Detect which cell encompasses the target text, then output its [x, y] center coordinate. 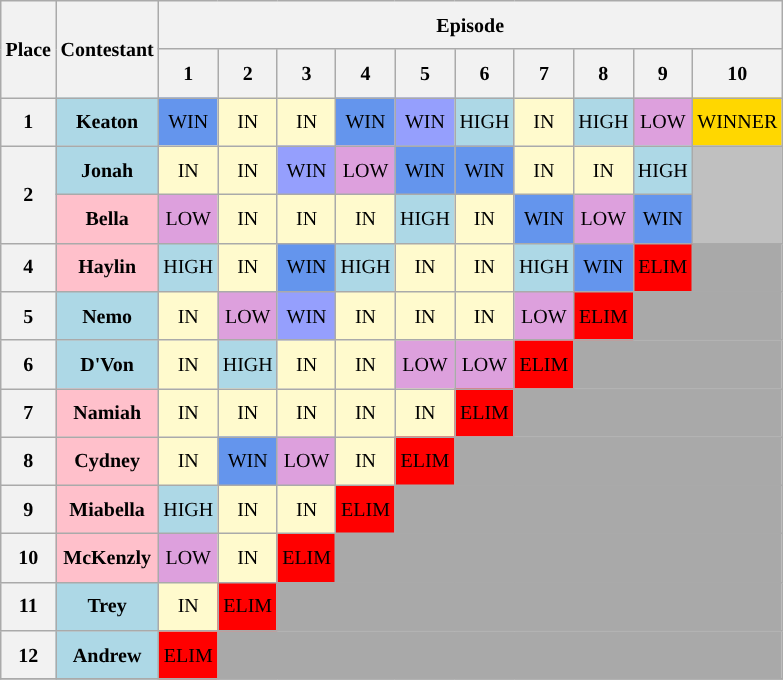
3 [306, 74]
McKenzly [108, 558]
12 [28, 655]
Episode [470, 25]
Contestant [108, 50]
D'Von [108, 364]
WINNER [738, 122]
11 [28, 607]
Keaton [108, 122]
Cydney [108, 461]
Place [28, 50]
Bella [108, 219]
Jonah [108, 170]
Trey [108, 607]
Andrew [108, 655]
Haylin [108, 267]
Miabella [108, 510]
Namiah [108, 413]
Nemo [108, 316]
